Scan for the cell matching the given text and deliver its [X, Y] coordinate at center. 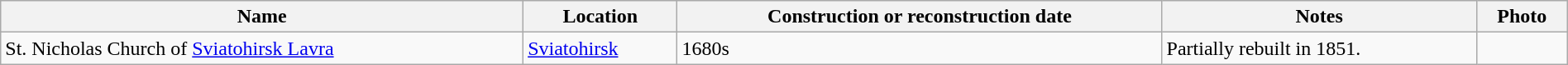
Location [600, 17]
Photo [1522, 17]
Notes [1319, 17]
Construction or reconstruction date [920, 17]
1680s [920, 48]
Name [262, 17]
Sviatohirsk [600, 48]
St. Nicholas Church of Sviatohirsk Lavra [262, 48]
Partially rebuilt in 1851. [1319, 48]
